For the text-containing cell, return its midpoint in [x, y] coordinate format. 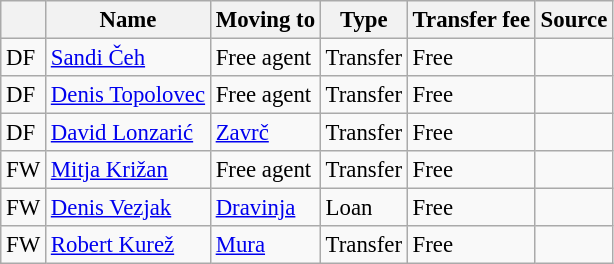
Mitja Križan [128, 170]
Name [128, 20]
Type [364, 20]
Dravinja [265, 208]
Source [574, 20]
Moving to [265, 20]
Denis Topolovec [128, 95]
Loan [364, 208]
Transfer fee [471, 20]
Zavrč [265, 133]
Denis Vezjak [128, 208]
Robert Kurež [128, 245]
Mura [265, 245]
David Lonzarić [128, 133]
Sandi Čeh [128, 58]
